From the cell containing the given text, extract its center point as (X, Y) coordinate. 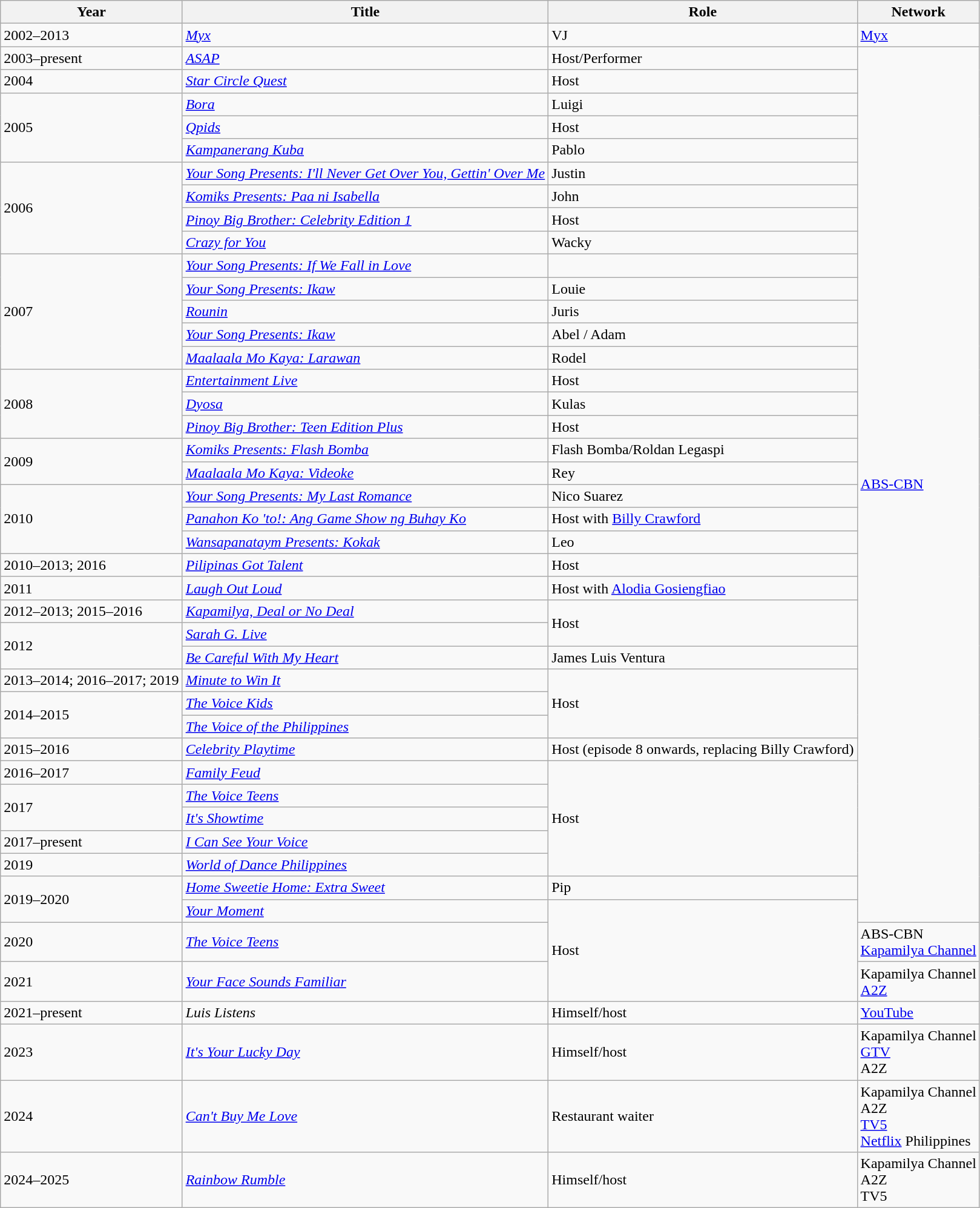
2024–2025 (91, 1180)
Your Song Presents: I'll Never Get Over You, Gettin' Over Me (366, 173)
Pinoy Big Brother: Celebrity Edition 1 (366, 219)
YouTube (918, 1012)
Laugh Out Loud (366, 588)
Abel / Adam (703, 335)
2016–2017 (91, 773)
Wacky (703, 242)
Your Face Sounds Familiar (366, 981)
Nico Suarez (703, 496)
Kapamilya Channel A2Z TV5 Netflix Philippines (918, 1117)
Celebrity Playtime (366, 750)
VJ (703, 35)
Luis Listens (366, 1012)
Maalaala Mo Kaya: Larawan (366, 358)
Kapamilya ChannelGTVA2Z (918, 1052)
Host/Performer (703, 58)
2007 (91, 311)
2015–2016 (91, 750)
Louie (703, 289)
Family Feud (366, 773)
Wansapanataym Presents: Kokak (366, 542)
2003–present (91, 58)
The Voice of the Philippines (366, 727)
2020 (91, 942)
James Luis Ventura (703, 657)
Title (366, 12)
Can't Buy Me Love (366, 1117)
Rounin (366, 312)
World of Dance Philippines (366, 865)
It's Showtime (366, 819)
Star Circle Quest (366, 81)
2021–present (91, 1012)
The Voice Kids (366, 704)
2019–2020 (91, 899)
Rodel (703, 358)
Sarah G. Live (366, 634)
2002–2013 (91, 35)
Juris (703, 312)
2013–2014; 2016–2017; 2019 (91, 681)
Host with Billy Crawford (703, 519)
Year (91, 12)
It's Your Lucky Day (366, 1052)
Your Moment (366, 911)
Rainbow Rumble (366, 1180)
ABS-CBN (918, 484)
2009 (91, 461)
Crazy for You (366, 242)
2011 (91, 588)
Home Sweetie Home: Extra Sweet (366, 888)
John (703, 196)
Your Song Presents: My Last Romance (366, 496)
Panahon Ko 'to!: Ang Game Show ng Buhay Ko (366, 519)
2012 (91, 645)
Pilipinas Got Talent (366, 565)
Kapamilya Channel A2Z TV5 (918, 1180)
Justin (703, 173)
I Can See Your Voice (366, 842)
2008 (91, 404)
Komiks Presents: Flash Bomba (366, 450)
2004 (91, 81)
Flash Bomba/Roldan Legaspi (703, 450)
Pip (703, 888)
Role (703, 12)
Luigi (703, 104)
2023 (91, 1052)
2006 (91, 208)
Kampanerang Kuba (366, 150)
Your Song Presents: If We Fall in Love (366, 265)
Pinoy Big Brother: Teen Edition Plus (366, 427)
Network (918, 12)
2021 (91, 981)
ABS-CBN Kapamilya Channel (918, 942)
Kulas (703, 404)
Be Careful With My Heart (366, 657)
Host (episode 8 onwards, replacing Billy Crawford) (703, 750)
Kapamilya, Deal or No Deal (366, 611)
2010–2013; 2016 (91, 565)
Leo (703, 542)
Bora (366, 104)
ASAP (366, 58)
Maalaala Mo Kaya: Videoke (366, 473)
2024 (91, 1117)
Entertainment Live (366, 381)
Dyosa (366, 404)
2019 (91, 865)
Kapamilya Channel A2Z (918, 981)
2017 (91, 807)
2014–2015 (91, 715)
2005 (91, 127)
Host with Alodia Gosiengfiao (703, 588)
Restaurant waiter (703, 1117)
Pablo (703, 150)
2017–present (91, 842)
Qpids (366, 127)
Minute to Win It (366, 681)
2010 (91, 519)
2012–2013; 2015–2016 (91, 611)
Komiks Presents: Paa ni Isabella (366, 196)
Rey (703, 473)
